Return (x, y) of the center of cell containing provided text 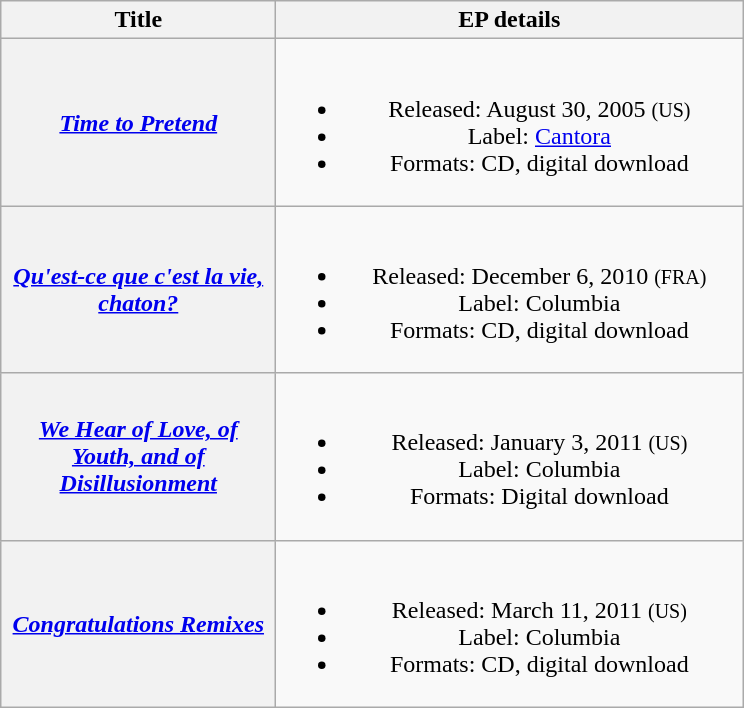
EP details (510, 20)
Released: March 11, 2011 (US)Label: ColumbiaFormats: CD, digital download (510, 624)
Title (138, 20)
Released: December 6, 2010 (FRA)Label: ColumbiaFormats: CD, digital download (510, 290)
Released: August 30, 2005 (US)Label: CantoraFormats: CD, digital download (510, 122)
Congratulations Remixes (138, 624)
Released: January 3, 2011 (US)Label: ColumbiaFormats: Digital download (510, 456)
Time to Pretend (138, 122)
Qu'est-ce que c'est la vie, chaton? (138, 290)
We Hear of Love, of Youth, and of Disillusionment (138, 456)
